Determine the [x, y] coordinate at the center of the cell enclosing the given text.  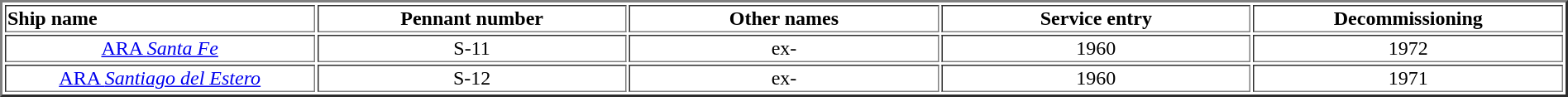
Pennant number [471, 18]
Other names [784, 18]
ARA Santa Fe [160, 48]
Service entry [1096, 18]
Decommissioning [1408, 18]
ARA Santiago del Estero [160, 78]
1972 [1408, 48]
Ship name [160, 18]
S-11 [471, 48]
1971 [1408, 78]
S-12 [471, 78]
